Return the [x, y] coordinate for the center point of the cell that contains the specified text.  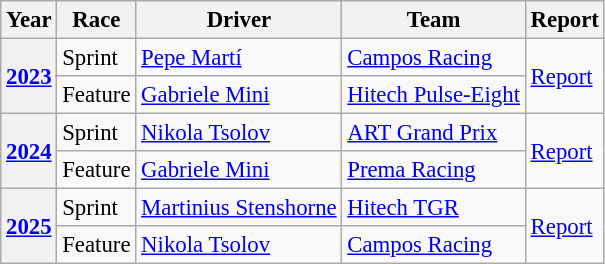
2024 [29, 152]
Driver [239, 20]
Prema Racing [434, 170]
2025 [29, 226]
Martinius Stenshorne [239, 208]
Team [434, 20]
Hitech Pulse-Eight [434, 95]
2023 [29, 76]
Pepe Martí [239, 58]
Race [96, 20]
Year [29, 20]
Hitech TGR [434, 208]
ART Grand Prix [434, 133]
